Find where the given text appears and provide that cell's center as (x, y) coordinate. 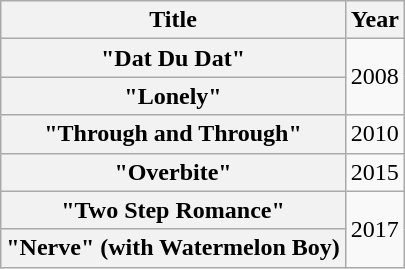
"Dat Du Dat" (174, 58)
"Lonely" (174, 96)
"Through and Through" (174, 134)
"Overbite" (174, 172)
2010 (374, 134)
Title (174, 20)
2008 (374, 77)
"Two Step Romance" (174, 210)
2017 (374, 229)
2015 (374, 172)
"Nerve" (with Watermelon Boy) (174, 248)
Year (374, 20)
